For the text-containing cell, return its midpoint in [x, y] coordinate format. 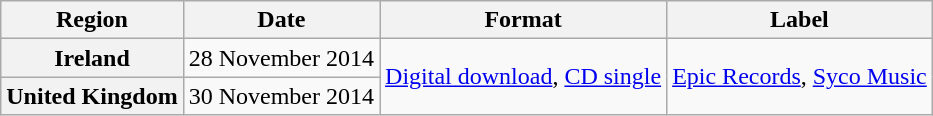
Ireland [92, 58]
United Kingdom [92, 96]
Digital download, CD single [524, 77]
Label [800, 20]
28 November 2014 [281, 58]
Region [92, 20]
Epic Records, Syco Music [800, 77]
30 November 2014 [281, 96]
Date [281, 20]
Format [524, 20]
